Capture the cell that displays the provided text and extract its (X, Y) central coordinate. 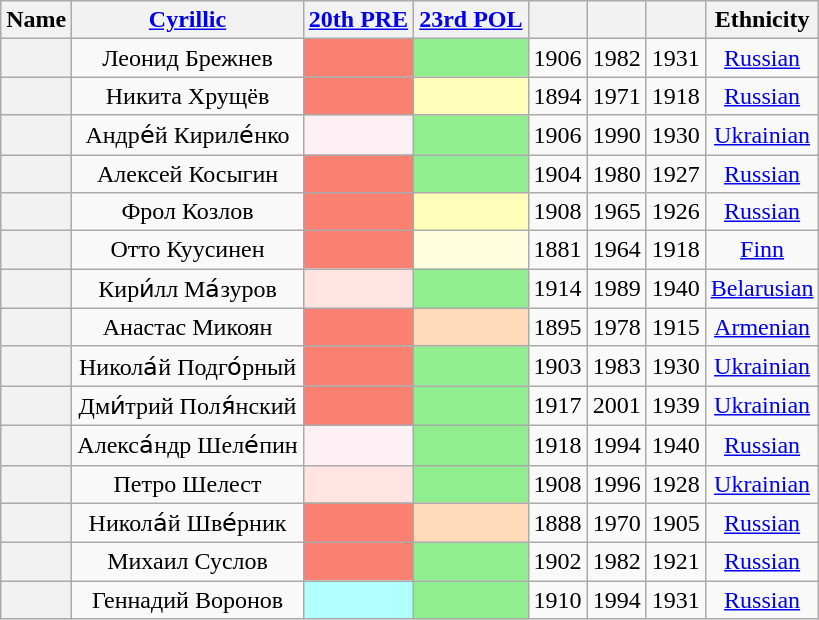
2001 (616, 406)
Cyrillic (188, 20)
Кири́лл Ма́зуров (188, 289)
1970 (616, 523)
1895 (558, 327)
1888 (558, 523)
1881 (558, 250)
1990 (616, 135)
Armenian (762, 327)
Геннадий Воронов (188, 600)
Петро Шелест (188, 484)
1917 (558, 406)
1978 (616, 327)
Алекса́ндр Шеле́пин (188, 445)
1921 (676, 562)
1928 (676, 484)
1915 (676, 327)
1902 (558, 562)
1971 (616, 96)
20th PRE (358, 20)
1894 (558, 96)
Дми́трий Поля́нский (188, 406)
1996 (616, 484)
Name (36, 20)
Фрол Козлов (188, 212)
1910 (558, 600)
1904 (558, 173)
1926 (676, 212)
Анастас Микоян (188, 327)
Андре́й Кириле́нко (188, 135)
Finn (762, 250)
1964 (616, 250)
1939 (676, 406)
1965 (616, 212)
Леонид Брежнев (188, 58)
1989 (616, 289)
1903 (558, 366)
1905 (676, 523)
Отто Куусинен (188, 250)
1914 (558, 289)
Никола́й Шве́рник (188, 523)
1927 (676, 173)
Ethnicity (762, 20)
1983 (616, 366)
Алексей Косыгин (188, 173)
23rd POL (471, 20)
Belarusian (762, 289)
Никита Хрущёв (188, 96)
Никола́й Подго́рный (188, 366)
Михаил Суслов (188, 562)
1980 (616, 173)
